Capture the cell that displays the provided text and extract its (x, y) central coordinate. 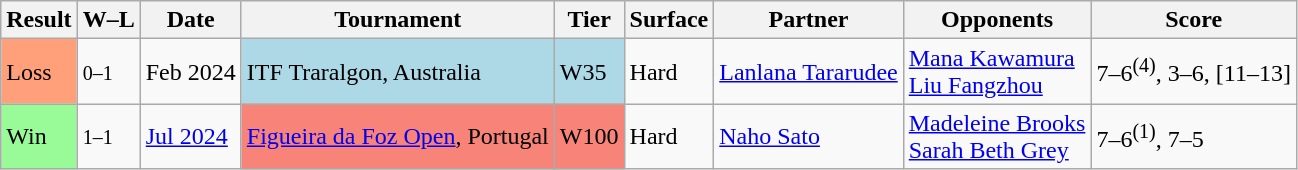
W100 (589, 136)
Score (1194, 20)
7–6(1), 7–5 (1194, 136)
1–1 (108, 136)
Jul 2024 (190, 136)
W–L (108, 20)
Mana Kawamura Liu Fangzhou (997, 72)
Win (39, 136)
Partner (808, 20)
Naho Sato (808, 136)
W35 (589, 72)
Lanlana Tararudee (808, 72)
Loss (39, 72)
Surface (669, 20)
Feb 2024 (190, 72)
Madeleine Brooks Sarah Beth Grey (997, 136)
Result (39, 20)
Date (190, 20)
ITF Traralgon, Australia (398, 72)
7–6(4), 3–6, [11–13] (1194, 72)
Figueira da Foz Open, Portugal (398, 136)
Tier (589, 20)
Opponents (997, 20)
0–1 (108, 72)
Tournament (398, 20)
